Capture the cell that displays the provided text and extract its (x, y) central coordinate. 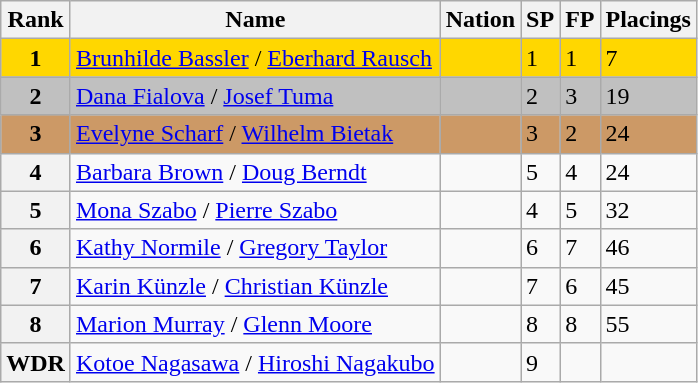
Kotoe Nagasawa / Hiroshi Nagakubo (255, 362)
Marion Murray / Glenn Moore (255, 324)
45 (648, 286)
55 (648, 324)
Nation (480, 20)
Kathy Normile / Gregory Taylor (255, 248)
WDR (36, 362)
Karin Künzle / Christian Künzle (255, 286)
46 (648, 248)
Name (255, 20)
Evelyne Scharf / Wilhelm Bietak (255, 134)
Placings (648, 20)
19 (648, 96)
SP (540, 20)
FP (580, 20)
32 (648, 210)
Mona Szabo / Pierre Szabo (255, 210)
Dana Fialova / Josef Tuma (255, 96)
Rank (36, 20)
9 (540, 362)
Brunhilde Bassler / Eberhard Rausch (255, 58)
Barbara Brown / Doug Berndt (255, 172)
